Output the [X, Y] coordinate of the center of the cell containing the given text.  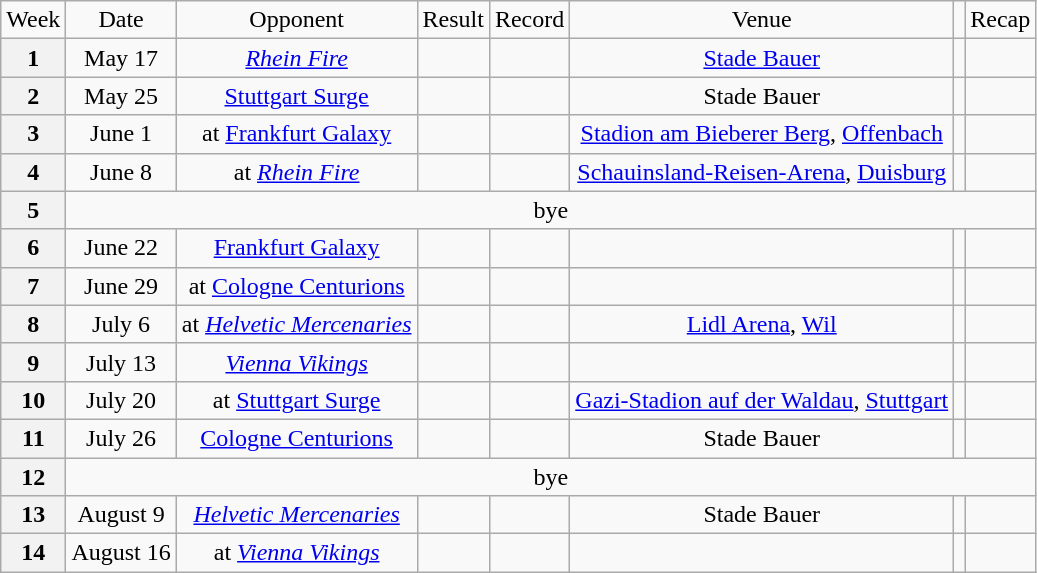
May 25 [121, 96]
Record [529, 20]
at Vienna Vikings [296, 553]
1 [34, 58]
Opponent [296, 20]
6 [34, 248]
11 [34, 438]
Lidl Arena, Wil [762, 324]
at Helvetic Mercenaries [296, 324]
June 1 [121, 134]
14 [34, 553]
Gazi-Stadion auf der Waldau, Stuttgart [762, 400]
8 [34, 324]
Schauinsland-Reisen-Arena, Duisburg [762, 172]
at Frankfurt Galaxy [296, 134]
June 8 [121, 172]
at Cologne Centurions [296, 286]
4 [34, 172]
9 [34, 362]
Cologne Centurions [296, 438]
5 [34, 210]
May 17 [121, 58]
13 [34, 515]
July 20 [121, 400]
Rhein Fire [296, 58]
Frankfurt Galaxy [296, 248]
August 16 [121, 553]
12 [34, 477]
July 13 [121, 362]
at Stuttgart Surge [296, 400]
July 6 [121, 324]
Result [453, 20]
at Rhein Fire [296, 172]
Date [121, 20]
Stadion am Bieberer Berg, Offenbach [762, 134]
Stuttgart Surge [296, 96]
2 [34, 96]
Venue [762, 20]
7 [34, 286]
July 26 [121, 438]
10 [34, 400]
Recap [1000, 20]
Week [34, 20]
August 9 [121, 515]
June 29 [121, 286]
Vienna Vikings [296, 362]
June 22 [121, 248]
Helvetic Mercenaries [296, 515]
3 [34, 134]
